Return the [x, y] coordinate for the center point of the cell that contains the specified text.  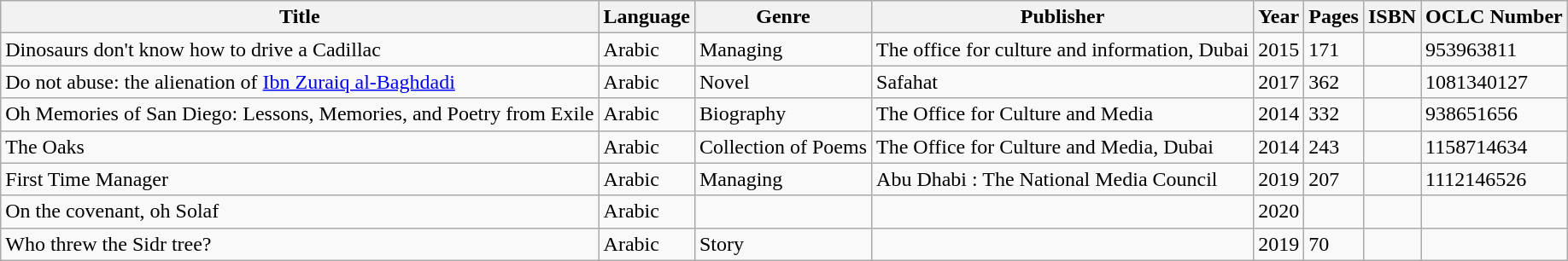
The Office for Culture and Media, Dubai [1062, 147]
The Office for Culture and Media [1062, 114]
Publisher [1062, 17]
207 [1334, 179]
The office for culture and information, Dubai [1062, 49]
953963811 [1495, 49]
Title [300, 17]
70 [1334, 244]
1158714634 [1495, 147]
332 [1334, 114]
2020 [1279, 212]
Collection of Poems [782, 147]
1081340127 [1495, 82]
362 [1334, 82]
Dinosaurs don't know how to drive a Cadillac [300, 49]
2015 [1279, 49]
Safahat [1062, 82]
First Time Manager [300, 179]
Year [1279, 17]
243 [1334, 147]
Abu Dhabi : The National Media Council [1062, 179]
938651656 [1495, 114]
Do not abuse: the alienation of Ibn Zuraiq al-Baghdadi [300, 82]
Genre [782, 17]
Novel [782, 82]
Who threw the Sidr tree? [300, 244]
1112146526 [1495, 179]
On the covenant, oh Solaf [300, 212]
171 [1334, 49]
OCLC Number [1495, 17]
2017 [1279, 82]
Oh Memories of San Diego: Lessons, Memories, and Poetry from Exile [300, 114]
The Oaks [300, 147]
Pages [1334, 17]
Biography [782, 114]
Language [647, 17]
Story [782, 244]
ISBN [1392, 17]
